Determine the (X, Y) coordinate at the center of the cell enclosing the given text.  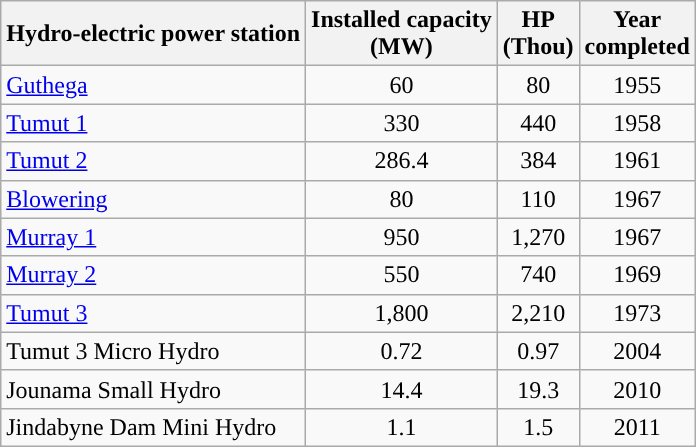
Murray 2 (154, 275)
Year completed (637, 34)
60 (402, 85)
Tumut 2 (154, 161)
950 (402, 237)
110 (538, 199)
2004 (637, 351)
Jounama Small Hydro (154, 389)
330 (402, 123)
0.97 (538, 351)
550 (402, 275)
Tumut 1 (154, 123)
286.4 (402, 161)
1969 (637, 275)
HP (Thou) (538, 34)
Installed capacity (MW) (402, 34)
1,800 (402, 313)
2,210 (538, 313)
Tumut 3 (154, 313)
440 (538, 123)
1961 (637, 161)
1955 (637, 85)
2010 (637, 389)
384 (538, 161)
740 (538, 275)
1.5 (538, 427)
Murray 1 (154, 237)
Hydro-electric power station (154, 34)
Jindabyne Dam Mini Hydro (154, 427)
Blowering (154, 199)
0.72 (402, 351)
1958 (637, 123)
Guthega (154, 85)
19.3 (538, 389)
14.4 (402, 389)
1,270 (538, 237)
1.1 (402, 427)
1973 (637, 313)
Tumut 3 Micro Hydro (154, 351)
2011 (637, 427)
